Output the (x, y) coordinate of the center of the cell containing the given text.  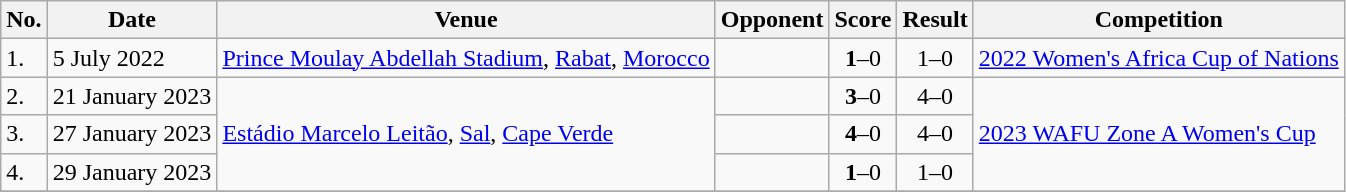
5 July 2022 (132, 58)
1. (24, 58)
2022 Women's Africa Cup of Nations (1158, 58)
Date (132, 20)
3–0 (863, 96)
Score (863, 20)
Result (935, 20)
Competition (1158, 20)
Prince Moulay Abdellah Stadium, Rabat, Morocco (466, 58)
Venue (466, 20)
2. (24, 96)
29 January 2023 (132, 172)
4. (24, 172)
27 January 2023 (132, 134)
21 January 2023 (132, 96)
Estádio Marcelo Leitão, Sal, Cape Verde (466, 134)
3. (24, 134)
Opponent (772, 20)
2023 WAFU Zone A Women's Cup (1158, 134)
No. (24, 20)
